For the text-containing cell, return its midpoint in (X, Y) coordinate format. 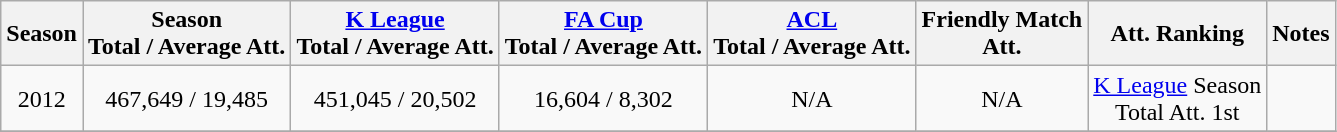
Season (42, 34)
16,604 / 8,302 (603, 98)
ACLTotal / Average Att. (812, 34)
2012 (42, 98)
451,045 / 20,502 (395, 98)
Friendly Match Att. (1002, 34)
467,649 / 19,485 (186, 98)
Att. Ranking (1178, 34)
K LeagueTotal / Average Att. (395, 34)
FA CupTotal / Average Att. (603, 34)
K League SeasonTotal Att. 1st (1178, 98)
SeasonTotal / Average Att. (186, 34)
Notes (1301, 34)
